From the cell containing the given text, extract its center point as (x, y) coordinate. 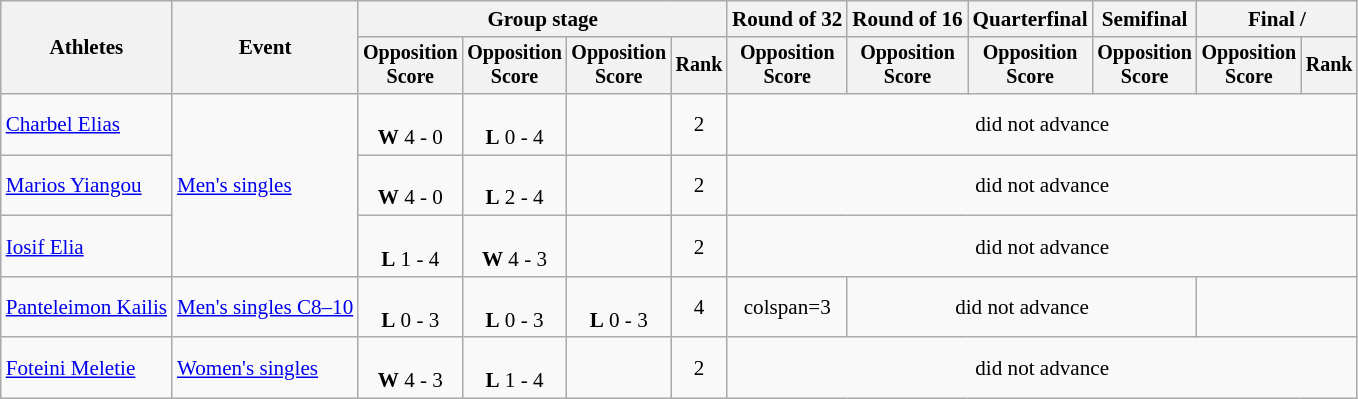
Men's singles C8–10 (265, 308)
4 (699, 308)
L 2 - 4 (514, 186)
Round of 32 (787, 18)
Quarterfinal (1030, 18)
Athletes (86, 48)
Charbel Elias (86, 124)
Men's singles (265, 186)
Final / (1277, 18)
Panteleimon Kailis (86, 308)
Iosif Elia (86, 246)
Semifinal (1145, 18)
Foteini Meletie (86, 368)
Round of 16 (907, 18)
Group stage (542, 18)
colspan=3 (787, 308)
Marios Yiangou (86, 186)
L 0 - 4 (514, 124)
Event (265, 48)
Women's singles (265, 368)
